Locate the cell with the specified text and output its [x, y] center coordinate. 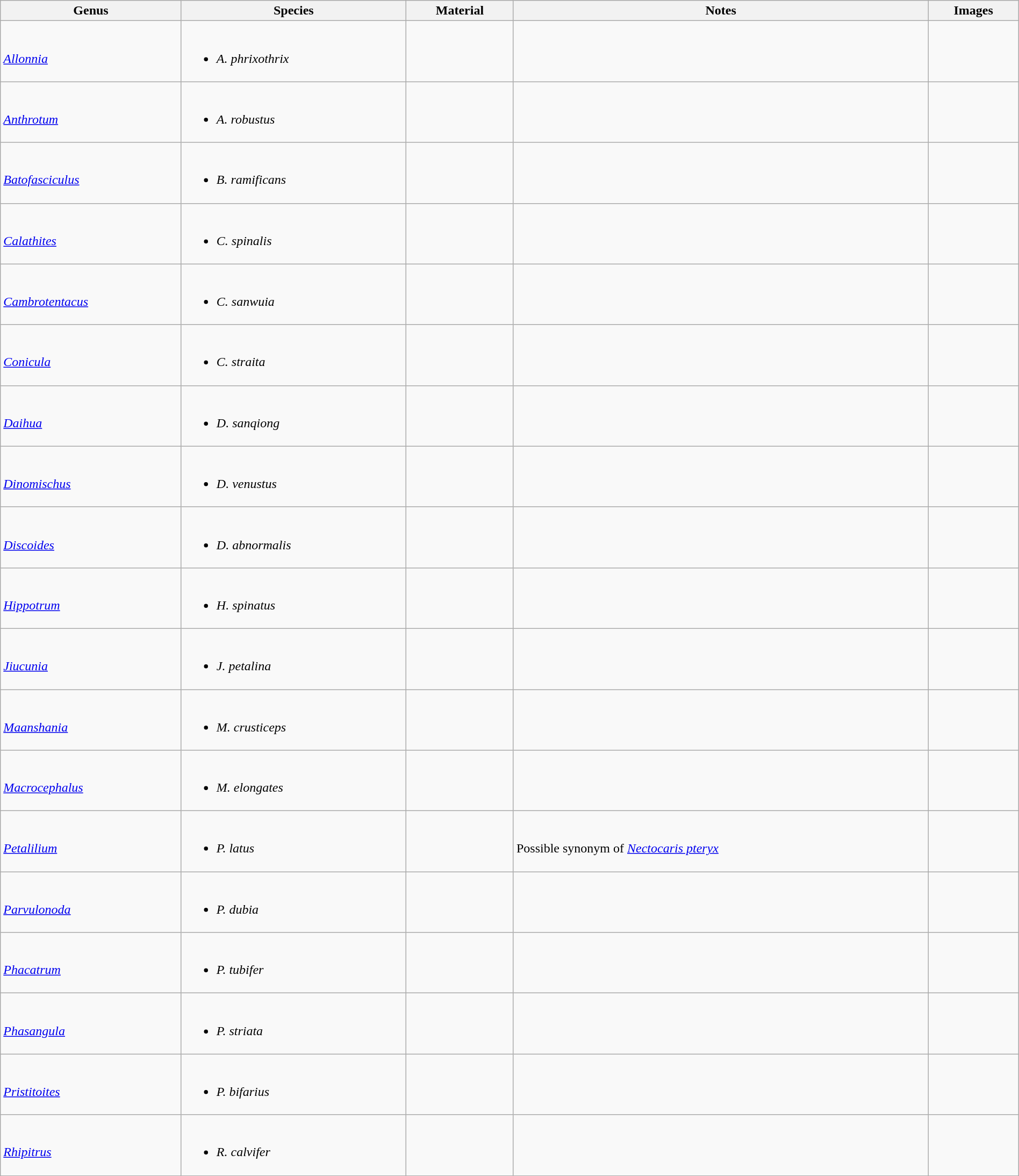
Jiucunia [91, 659]
Allonnia [91, 52]
C. straita [293, 355]
B. ramificans [293, 173]
P. dubia [293, 902]
Images [973, 11]
Macrocephalus [91, 780]
Batofasciculus [91, 173]
Species [293, 11]
Discoides [91, 537]
Maanshania [91, 719]
Possible synonym of Nectocaris pteryx [720, 842]
Rhipitrus [91, 1145]
J. petalina [293, 659]
Pristitoites [91, 1085]
D. venustus [293, 476]
Calathites [91, 233]
Phasangula [91, 1023]
H. spinatus [293, 598]
R. calvifer [293, 1145]
P. bifarius [293, 1085]
P. latus [293, 842]
A. phrixothrix [293, 52]
D. sanqiong [293, 416]
C. spinalis [293, 233]
Conicula [91, 355]
C. sanwuia [293, 295]
Dinomischus [91, 476]
Parvulonoda [91, 902]
P. tubifer [293, 963]
Hippotrum [91, 598]
Daihua [91, 416]
Petalilium [91, 842]
M. crusticeps [293, 719]
Cambrotentacus [91, 295]
Notes [720, 11]
P. striata [293, 1023]
Phacatrum [91, 963]
M. elongates [293, 780]
A. robustus [293, 112]
Anthrotum [91, 112]
D. abnormalis [293, 537]
Material [460, 11]
Genus [91, 11]
